Search for the cell housing the specified text and yield its [x, y] center coordinate. 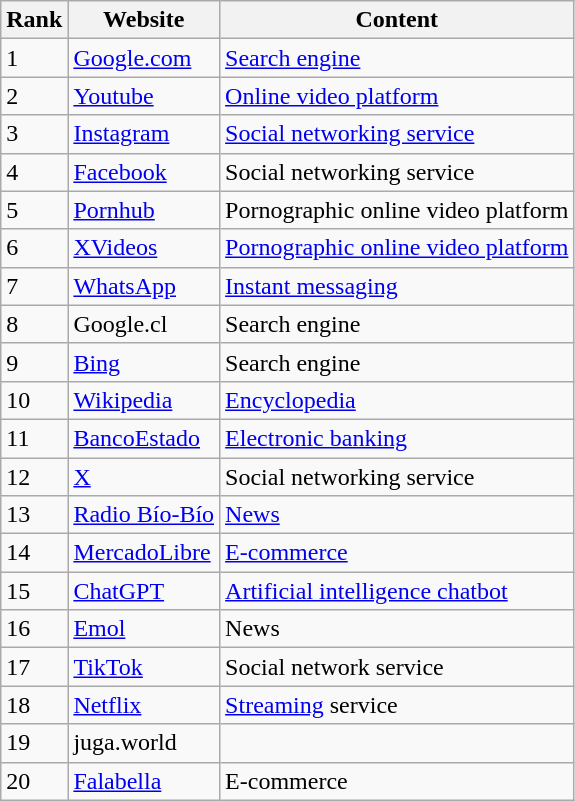
Falabella [144, 781]
Social network service [397, 667]
13 [34, 515]
5 [34, 210]
Google.com [144, 58]
BancoEstado [144, 438]
Electronic banking [397, 438]
Streaming service [397, 705]
4 [34, 172]
14 [34, 553]
17 [34, 667]
ChatGPT [144, 591]
6 [34, 248]
11 [34, 438]
X [144, 477]
MercadoLibre [144, 553]
19 [34, 743]
15 [34, 591]
Youtube [144, 96]
Rank [34, 20]
Artificial intelligence chatbot [397, 591]
16 [34, 629]
12 [34, 477]
7 [34, 286]
Instagram [144, 134]
Google.cl [144, 324]
Wikipedia [144, 400]
20 [34, 781]
Encyclopedia [397, 400]
juga.world [144, 743]
Instant messaging [397, 286]
Content [397, 20]
10 [34, 400]
Website [144, 20]
Netflix [144, 705]
2 [34, 96]
1 [34, 58]
Online video platform [397, 96]
8 [34, 324]
18 [34, 705]
TikTok [144, 667]
XVideos [144, 248]
Bing [144, 362]
WhatsApp [144, 286]
Pornhub [144, 210]
3 [34, 134]
Emol [144, 629]
Facebook [144, 172]
9 [34, 362]
Radio Bío-Bío [144, 515]
